Extract the (x, y) coordinate from the center of the cell holding the provided text.  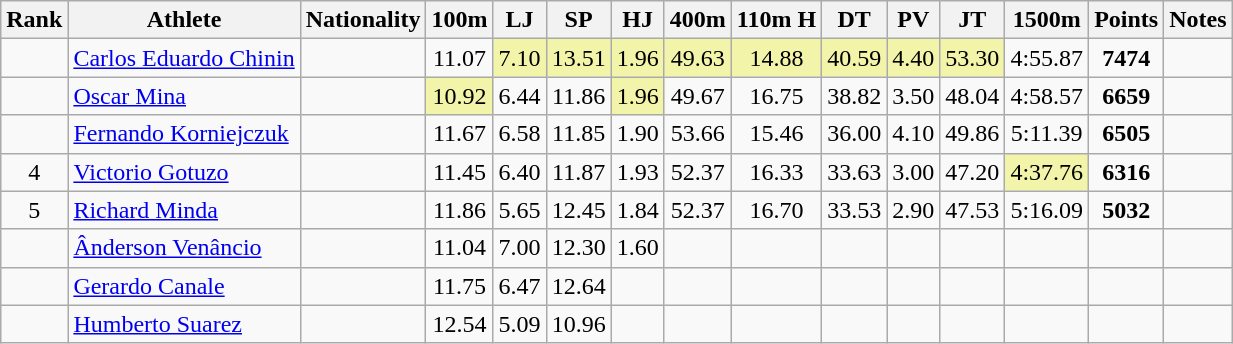
1.60 (638, 248)
Carlos Eduardo Chinin (184, 58)
110m H (776, 20)
12.64 (578, 286)
11.45 (460, 172)
7.00 (520, 248)
10.92 (460, 96)
12.45 (578, 210)
7474 (1126, 58)
16.75 (776, 96)
6.40 (520, 172)
Ânderson Venâncio (184, 248)
2.90 (914, 210)
Oscar Mina (184, 96)
12.30 (578, 248)
Points (1126, 20)
1.93 (638, 172)
13.51 (578, 58)
Gerardo Canale (184, 286)
Victorio Gotuzo (184, 172)
15.46 (776, 134)
5032 (1126, 210)
5:16.09 (1047, 210)
100m (460, 20)
6.47 (520, 286)
DT (854, 20)
49.67 (698, 96)
7.10 (520, 58)
16.33 (776, 172)
Rank (34, 20)
33.63 (854, 172)
6659 (1126, 96)
1.84 (638, 210)
47.53 (972, 210)
33.53 (854, 210)
38.82 (854, 96)
5.65 (520, 210)
HJ (638, 20)
Notes (1198, 20)
SP (578, 20)
4:55.87 (1047, 58)
47.20 (972, 172)
4:37.76 (1047, 172)
11.04 (460, 248)
Richard Minda (184, 210)
1500m (1047, 20)
4.40 (914, 58)
LJ (520, 20)
4:58.57 (1047, 96)
11.75 (460, 286)
12.54 (460, 324)
53.66 (698, 134)
Nationality (363, 20)
5.09 (520, 324)
14.88 (776, 58)
Fernando Korniejczuk (184, 134)
400m (698, 20)
11.67 (460, 134)
40.59 (854, 58)
16.70 (776, 210)
Humberto Suarez (184, 324)
36.00 (854, 134)
53.30 (972, 58)
11.07 (460, 58)
49.86 (972, 134)
3.50 (914, 96)
PV (914, 20)
49.63 (698, 58)
1.90 (638, 134)
5 (34, 210)
11.85 (578, 134)
6.44 (520, 96)
3.00 (914, 172)
6316 (1126, 172)
48.04 (972, 96)
4 (34, 172)
11.87 (578, 172)
5:11.39 (1047, 134)
4.10 (914, 134)
JT (972, 20)
Athlete (184, 20)
6505 (1126, 134)
10.96 (578, 324)
6.58 (520, 134)
